For the text-containing cell, return its midpoint in [X, Y] coordinate format. 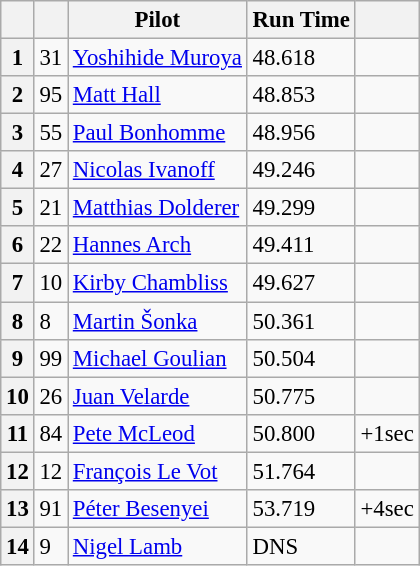
21 [50, 208]
3 [18, 133]
49.411 [301, 245]
99 [50, 358]
27 [50, 170]
55 [50, 133]
4 [18, 170]
95 [50, 95]
+1sec [387, 433]
53.719 [301, 509]
50.361 [301, 321]
49.246 [301, 170]
91 [50, 509]
48.956 [301, 133]
48.618 [301, 58]
Nigel Lamb [158, 546]
22 [50, 245]
1 [18, 58]
5 [18, 208]
Péter Besenyei [158, 509]
11 [18, 433]
DNS [301, 546]
50.775 [301, 396]
Pete McLeod [158, 433]
Matthias Dolderer [158, 208]
François Le Vot [158, 471]
14 [18, 546]
48.853 [301, 95]
Pilot [158, 20]
Martin Šonka [158, 321]
31 [50, 58]
Juan Velarde [158, 396]
49.627 [301, 283]
50.800 [301, 433]
49.299 [301, 208]
2 [18, 95]
50.504 [301, 358]
Michael Goulian [158, 358]
Kirby Chambliss [158, 283]
Run Time [301, 20]
84 [50, 433]
51.764 [301, 471]
+4sec [387, 509]
Matt Hall [158, 95]
Nicolas Ivanoff [158, 170]
Paul Bonhomme [158, 133]
7 [18, 283]
13 [18, 509]
6 [18, 245]
26 [50, 396]
Hannes Arch [158, 245]
Yoshihide Muroya [158, 58]
